Identify which cell holds the provided text, then report its [x, y] central coordinate. 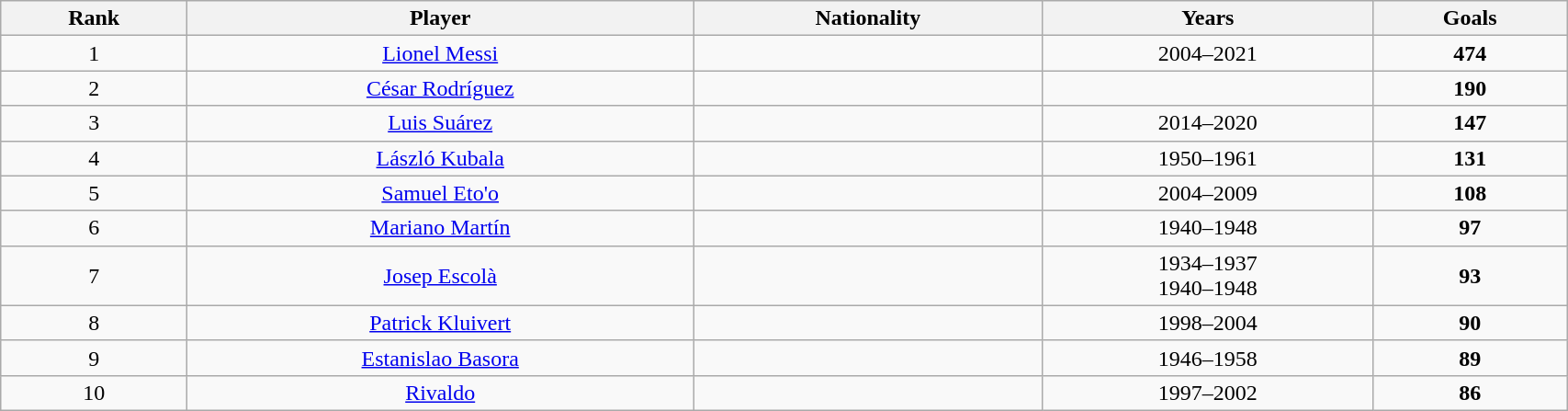
Luis Suárez [441, 123]
Nationality [868, 18]
474 [1470, 53]
2 [94, 88]
César Rodríguez [441, 88]
5 [94, 193]
89 [1470, 358]
1998–2004 [1208, 323]
2014–2020 [1208, 123]
97 [1470, 228]
1 [94, 53]
Rank [94, 18]
Josep Escolà [441, 276]
8 [94, 323]
93 [1470, 276]
86 [1470, 393]
Lionel Messi [441, 53]
108 [1470, 193]
Patrick Kluivert [441, 323]
3 [94, 123]
Years [1208, 18]
2004–2021 [1208, 53]
Mariano Martín [441, 228]
Rivaldo [441, 393]
7 [94, 276]
10 [94, 393]
Player [441, 18]
Samuel Eto'o [441, 193]
2004–2009 [1208, 193]
1940–1948 [1208, 228]
190 [1470, 88]
Goals [1470, 18]
1950–1961 [1208, 158]
131 [1470, 158]
90 [1470, 323]
4 [94, 158]
László Kubala [441, 158]
Estanislao Basora [441, 358]
147 [1470, 123]
1946–1958 [1208, 358]
9 [94, 358]
1997–2002 [1208, 393]
6 [94, 228]
1934–19371940–1948 [1208, 276]
